Output the [x, y] coordinate of the center of the cell containing the given text.  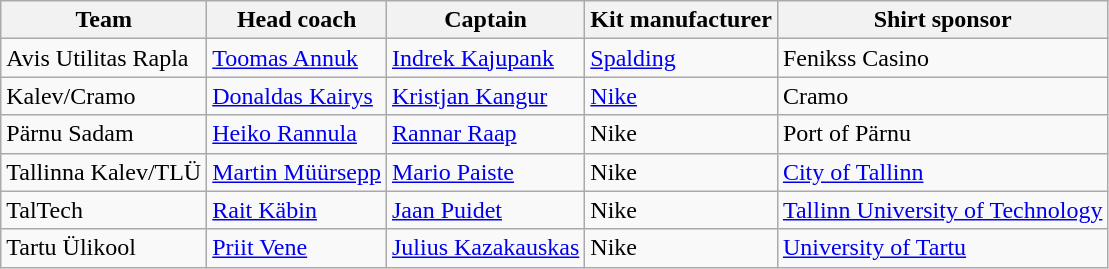
Tartu Ülikool [104, 248]
Spalding [682, 58]
Heiko Rannula [297, 134]
Head coach [297, 20]
TalTech [104, 210]
Toomas Annuk [297, 58]
Priit Vene [297, 248]
Mario Paiste [485, 172]
Avis Utilitas Rapla [104, 58]
Port of Pärnu [942, 134]
City of Tallinn [942, 172]
Tallinna Kalev/TLÜ [104, 172]
Martin Müürsepp [297, 172]
Julius Kazakauskas [485, 248]
Shirt sponsor [942, 20]
Fenikss Casino [942, 58]
Cramo [942, 96]
University of Tartu [942, 248]
Tallinn University of Technology [942, 210]
Kristjan Kangur [485, 96]
Rannar Raap [485, 134]
Captain [485, 20]
Pärnu Sadam [104, 134]
Indrek Kajupank [485, 58]
Team [104, 20]
Donaldas Kairys [297, 96]
Kalev/Cramo [104, 96]
Kit manufacturer [682, 20]
Jaan Puidet [485, 210]
Rait Käbin [297, 210]
